Output the [X, Y] coordinate of the center of the cell containing the given text.  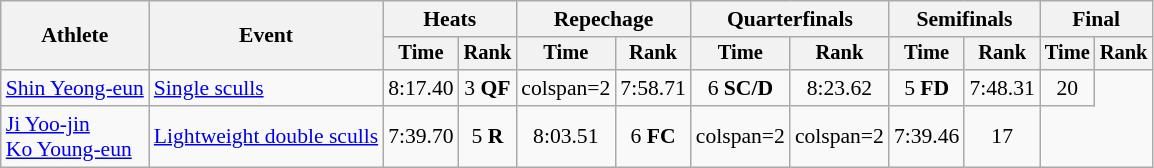
20 [1068, 88]
7:39.46 [926, 136]
Lightweight double sculls [266, 136]
6 SC/D [740, 88]
Semifinals [964, 19]
8:17.40 [420, 88]
Single sculls [266, 88]
5 R [488, 136]
7:58.71 [652, 88]
6 FC [652, 136]
7:48.31 [1002, 88]
Event [266, 36]
Heats [450, 19]
8:03.51 [566, 136]
8:23.62 [840, 88]
Shin Yeong-eun [75, 88]
Athlete [75, 36]
Quarterfinals [790, 19]
7:39.70 [420, 136]
Ji Yoo-jinKo Young-eun [75, 136]
Final [1096, 19]
Repechage [604, 19]
5 FD [926, 88]
3 QF [488, 88]
17 [1002, 136]
